From the cell containing the given text, extract its center point as (x, y) coordinate. 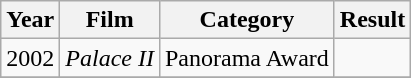
Panorama Award (246, 58)
Year (30, 20)
Palace II (110, 58)
Film (110, 20)
Category (246, 20)
Result (372, 20)
2002 (30, 58)
